Output the [X, Y] coordinate of the center of the cell containing the given text.  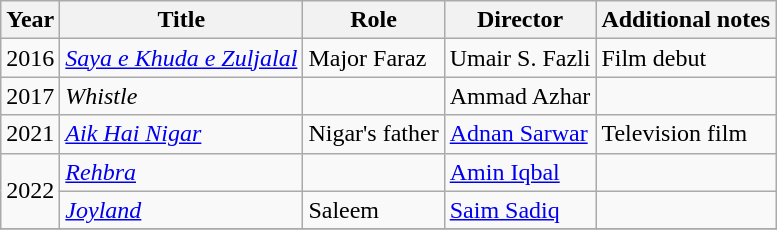
2021 [30, 134]
Joyland [182, 210]
2017 [30, 96]
Adnan Sarwar [520, 134]
Television film [686, 134]
Ammad Azhar [520, 96]
Saya e Khuda e Zuljalal [182, 58]
Saim Sadiq [520, 210]
Additional notes [686, 20]
Year [30, 20]
Rehbra [182, 172]
2016 [30, 58]
Major Faraz [374, 58]
Title [182, 20]
Director [520, 20]
Whistle [182, 96]
Film debut [686, 58]
Role [374, 20]
2022 [30, 191]
Saleem [374, 210]
Aik Hai Nigar [182, 134]
Amin Iqbal [520, 172]
Umair S. Fazli [520, 58]
Nigar's father [374, 134]
